Return the (X, Y) coordinate for the center point of the cell that contains the specified text.  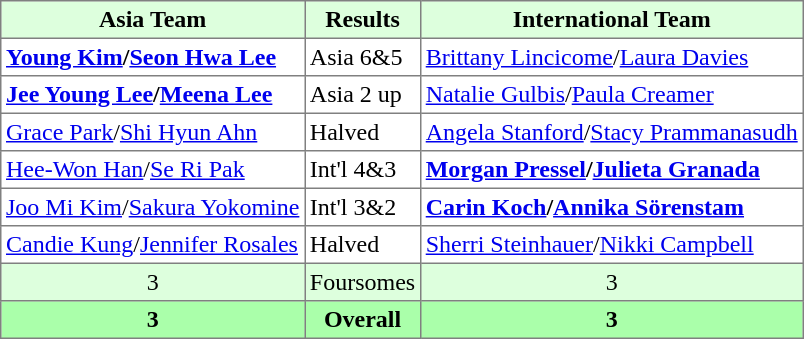
Grace Park/Shi Hyun Ahn (153, 132)
Hee-Won Han/Se Ri Pak (153, 170)
Morgan Pressel/Julieta Granada (611, 170)
International Team (611, 20)
Candie Kung/Jennifer Rosales (153, 245)
Int'l 4&3 (363, 170)
Angela Stanford/Stacy Prammanasudh (611, 132)
Foursomes (363, 282)
Brittany Lincicome/Laura Davies (611, 57)
Young Kim/Seon Hwa Lee (153, 57)
Natalie Gulbis/Paula Creamer (611, 95)
Jee Young Lee/Meena Lee (153, 95)
Results (363, 20)
Overall (363, 320)
Int'l 3&2 (363, 207)
Asia 2 up (363, 95)
Joo Mi Kim/Sakura Yokomine (153, 207)
Carin Koch/Annika Sörenstam (611, 207)
Asia Team (153, 20)
Asia 6&5 (363, 57)
Sherri Steinhauer/Nikki Campbell (611, 245)
